Identify which cell holds the provided text, then report its [X, Y] central coordinate. 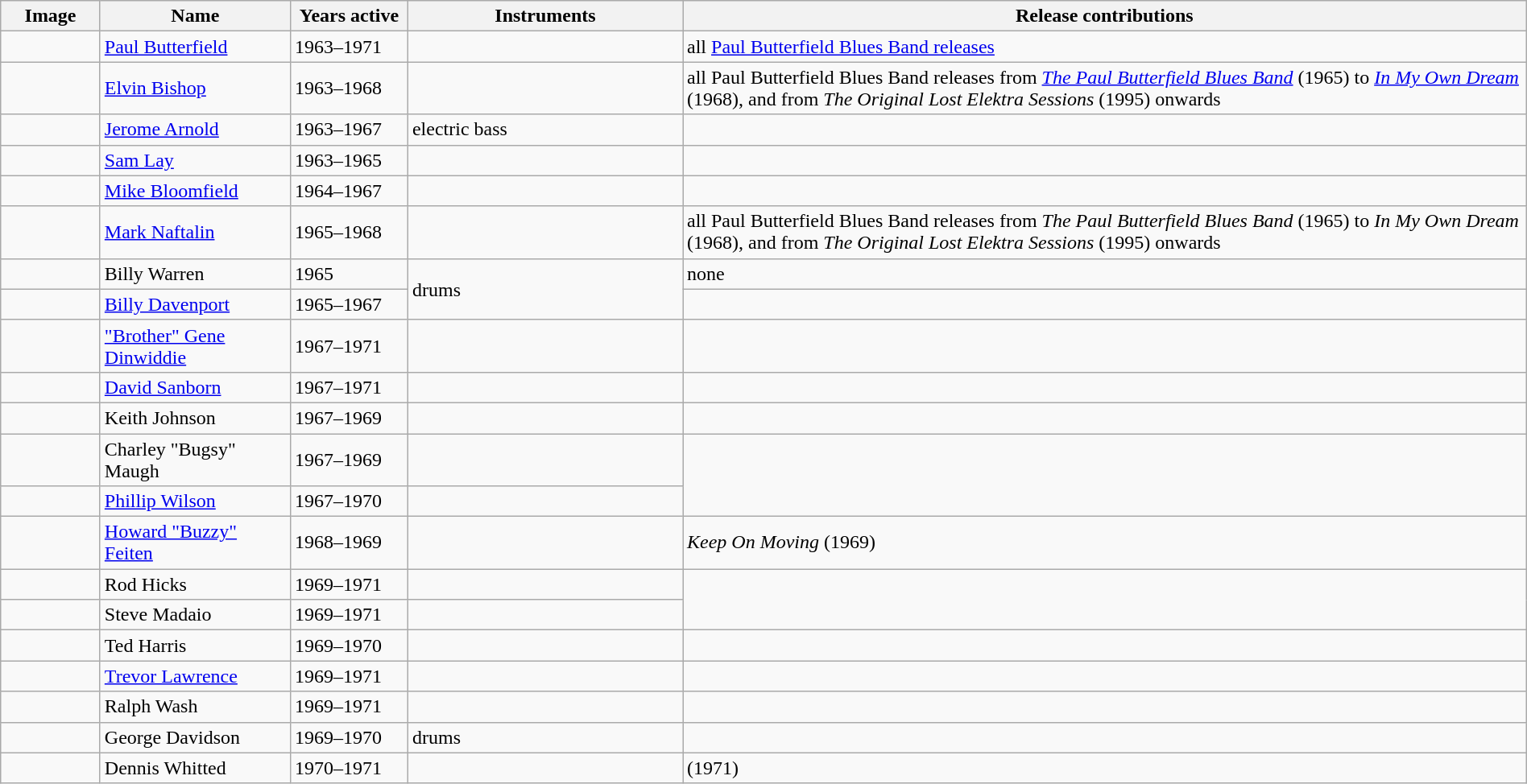
all Paul Butterfield Blues Band releases [1105, 47]
Mike Bloomfield [195, 191]
Howard "Buzzy" Feiten [195, 543]
George Davidson [195, 737]
1963–1965 [349, 160]
Dennis Whitted [195, 768]
Name [195, 16]
Charley "Bugsy" Maugh [195, 459]
1965–1968 [349, 232]
1963–1968 [349, 89]
1968–1969 [349, 543]
"Brother" Gene Dinwiddie [195, 346]
Elvin Bishop [195, 89]
Years active [349, 16]
1967–1970 [349, 501]
1970–1971 [349, 768]
Image [51, 16]
1965–1967 [349, 304]
Paul Butterfield [195, 47]
Steve Madaio [195, 615]
Ted Harris [195, 646]
1963–1967 [349, 130]
Billy Warren [195, 274]
Mark Naftalin [195, 232]
Phillip Wilson [195, 501]
Billy Davenport [195, 304]
Keep On Moving (1969) [1105, 543]
Sam Lay [195, 160]
1965 [349, 274]
none [1105, 274]
electric bass [544, 130]
(1971) [1105, 768]
Release contributions [1105, 16]
Rod Hicks [195, 584]
Keith Johnson [195, 418]
Jerome Arnold [195, 130]
David Sanborn [195, 387]
Instruments [544, 16]
Ralph Wash [195, 707]
1963–1971 [349, 47]
1964–1967 [349, 191]
Trevor Lawrence [195, 676]
